Scan for the cell matching the given text and deliver its [x, y] coordinate at center. 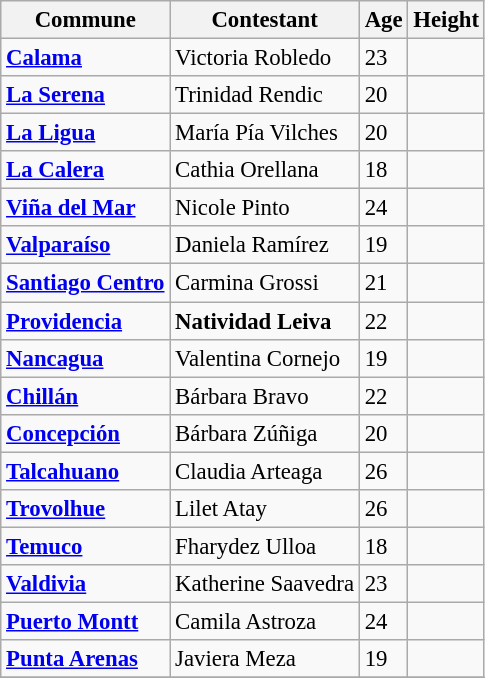
Natividad Leiva [265, 321]
Cathia Orellana [265, 170]
Viña del Mar [86, 208]
Puerto Montt [86, 621]
Concepción [86, 433]
Height [446, 20]
Commune [86, 20]
María Pía Vilches [265, 133]
Talcahuano [86, 471]
Calama [86, 58]
La Ligua [86, 133]
Carmina Grossi [265, 283]
Age [384, 20]
Chillán [86, 396]
Temuco [86, 546]
Nancagua [86, 358]
Katherine Saavedra [265, 584]
21 [384, 283]
Javiera Meza [265, 659]
Valentina Cornejo [265, 358]
Valdivia [86, 584]
Victoria Robledo [265, 58]
Punta Arenas [86, 659]
Bárbara Bravo [265, 396]
La Calera [86, 170]
Contestant [265, 20]
Camila Astroza [265, 621]
Providencia [86, 321]
Trovolhue [86, 509]
La Serena [86, 95]
Trinidad Rendic [265, 95]
Bárbara Zúñiga [265, 433]
Claudia Arteaga [265, 471]
Daniela Ramírez [265, 245]
Fharydez Ulloa [265, 546]
Santiago Centro [86, 283]
Valparaíso [86, 245]
Nicole Pinto [265, 208]
Lilet Atay [265, 509]
